Return the (X, Y) coordinate for the center point of the cell that contains the specified text.  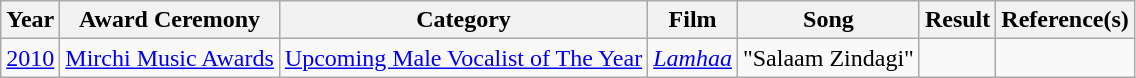
Mirchi Music Awards (170, 58)
Film (693, 20)
"Salaam Zindagi" (828, 58)
Category (463, 20)
Reference(s) (1066, 20)
2010 (30, 58)
Upcoming Male Vocalist of The Year (463, 58)
Result (957, 20)
Award Ceremony (170, 20)
Year (30, 20)
Lamhaa (693, 58)
Song (828, 20)
